Scan for the cell matching the given text and deliver its (X, Y) coordinate at center. 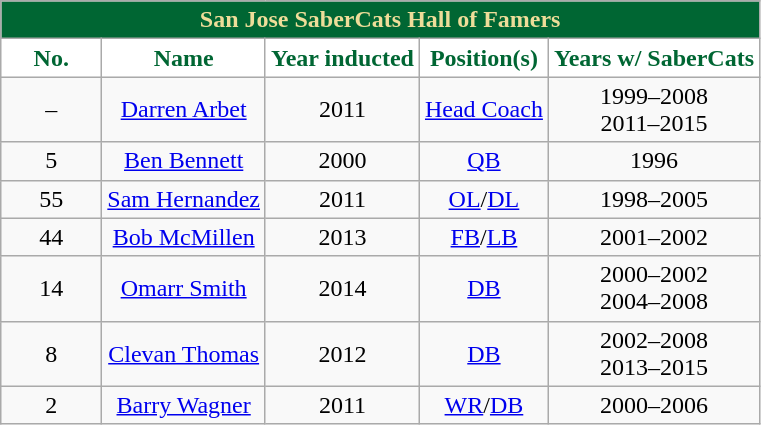
FB/LB (484, 237)
San Jose SaberCats Hall of Famers (380, 20)
5 (52, 161)
Position(s) (484, 58)
2000–2006 (654, 405)
55 (52, 199)
2001–2002 (654, 237)
2000–20022004–2008 (654, 288)
2012 (342, 354)
– (52, 110)
14 (52, 288)
8 (52, 354)
1996 (654, 161)
No. (52, 58)
44 (52, 237)
Omarr Smith (184, 288)
Head Coach (484, 110)
QB (484, 161)
Clevan Thomas (184, 354)
1999–20082011–2015 (654, 110)
2 (52, 405)
Years w/ SaberCats (654, 58)
WR/DB (484, 405)
Sam Hernandez (184, 199)
Darren Arbet (184, 110)
Ben Bennett (184, 161)
Name (184, 58)
2000 (342, 161)
2002–20082013–2015 (654, 354)
1998–2005 (654, 199)
Barry Wagner (184, 405)
Bob McMillen (184, 237)
2014 (342, 288)
OL/DL (484, 199)
2013 (342, 237)
Year inducted (342, 58)
